Pinpoint the cell where the given text exists, returning its (X, Y) midpoint coordinate. 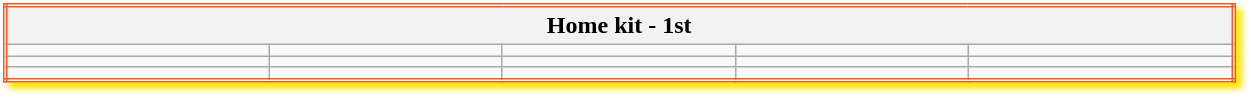
Home kit - 1st (619, 25)
